Scan for the cell matching the given text and deliver its [X, Y] coordinate at center. 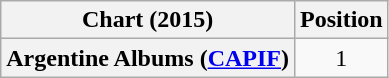
Chart (2015) [148, 20]
1 [341, 58]
Argentine Albums (CAPIF) [148, 58]
Position [341, 20]
